Find where the given text appears and provide that cell's center as [X, Y] coordinate. 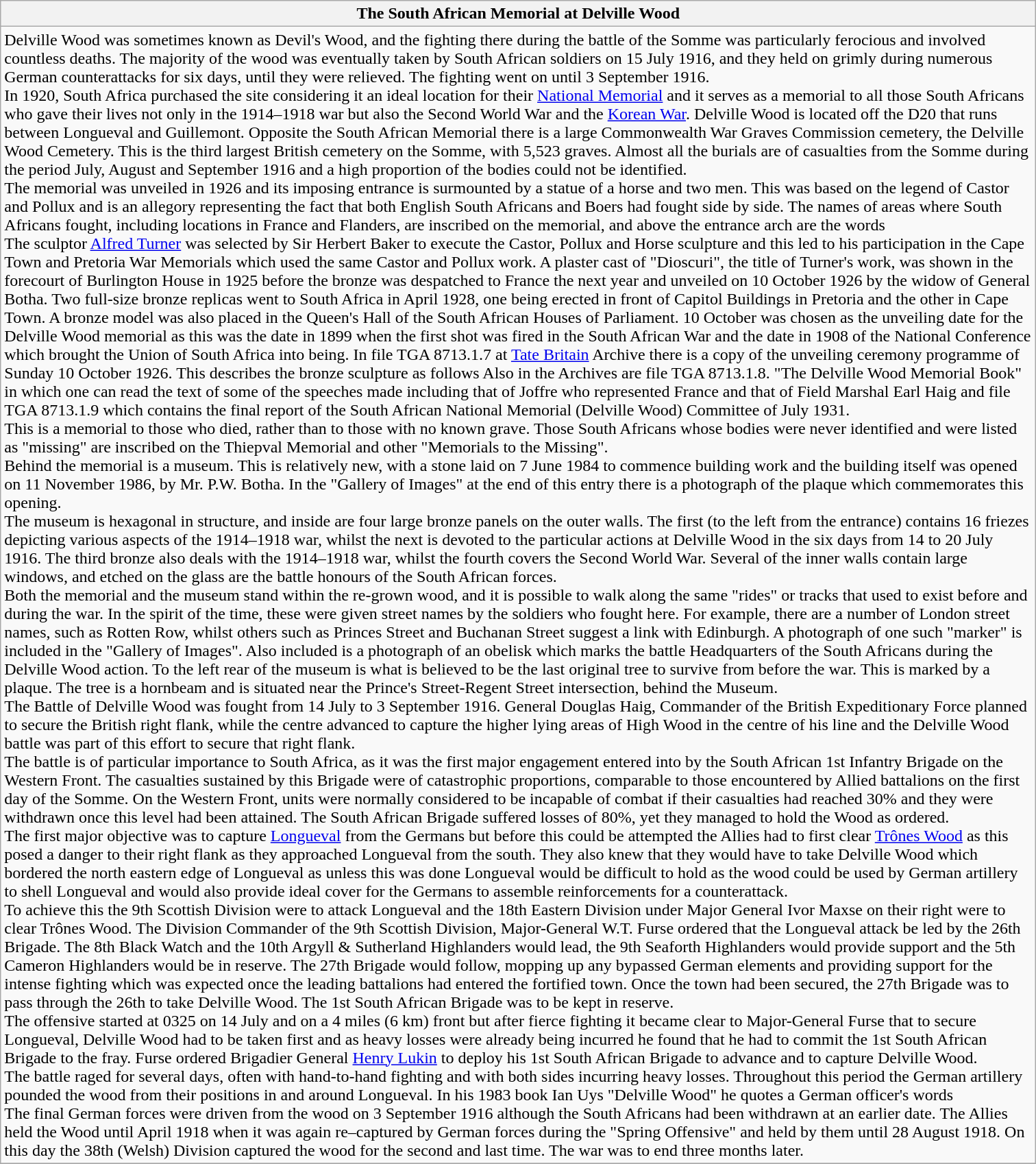
The South African Memorial at Delville Wood [518, 14]
